Capture the cell that displays the provided text and extract its [x, y] central coordinate. 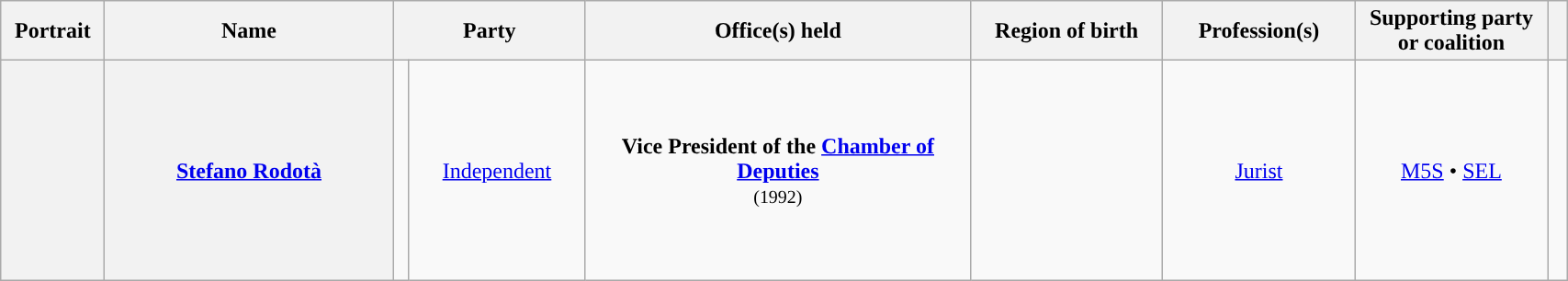
Profession(s) [1258, 31]
Portrait [53, 31]
Stefano Rodotà [249, 171]
Supporting party or coalition [1451, 31]
Independent [496, 171]
Office(s) held [777, 31]
Name [249, 31]
Vice President of the Chamber of Deputies(1992) [777, 171]
Party [489, 31]
M5S • SEL [1451, 171]
Jurist [1258, 171]
Region of birth [1066, 31]
